Locate the cell with the specified text and output its [x, y] center coordinate. 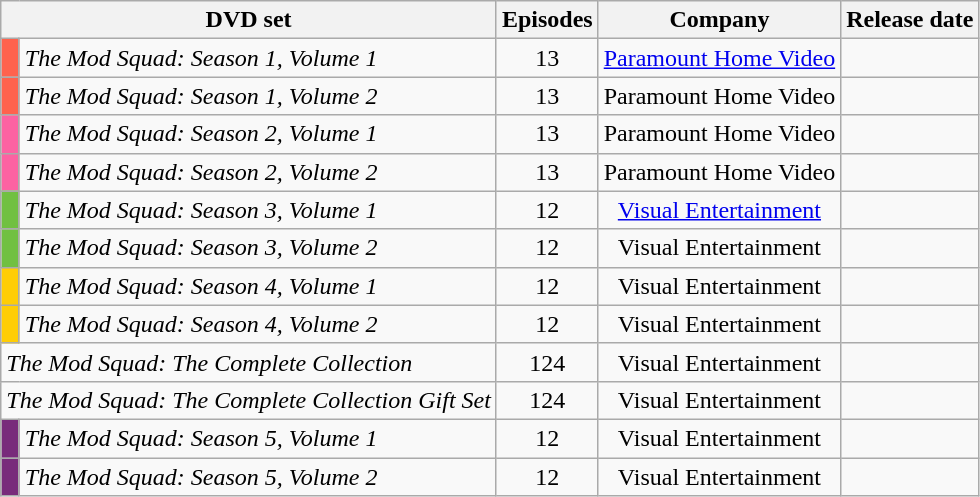
The Mod Squad: Season 1, Volume 1 [258, 58]
DVD set [249, 20]
The Mod Squad: Season 3, Volume 1 [258, 210]
The Mod Squad: Season 5, Volume 2 [258, 477]
The Mod Squad: Season 1, Volume 2 [258, 96]
Company [719, 20]
Release date [910, 20]
The Mod Squad: Season 4, Volume 2 [258, 324]
The Mod Squad: Season 5, Volume 1 [258, 438]
The Mod Squad: Season 4, Volume 1 [258, 286]
The Mod Squad: Season 3, Volume 2 [258, 248]
The Mod Squad: Season 2, Volume 2 [258, 172]
Episodes [547, 20]
The Mod Squad: The Complete Collection Gift Set [249, 400]
The Mod Squad: Season 2, Volume 1 [258, 134]
The Mod Squad: The Complete Collection [249, 362]
